Detect which cell encompasses the target text, then output its [x, y] center coordinate. 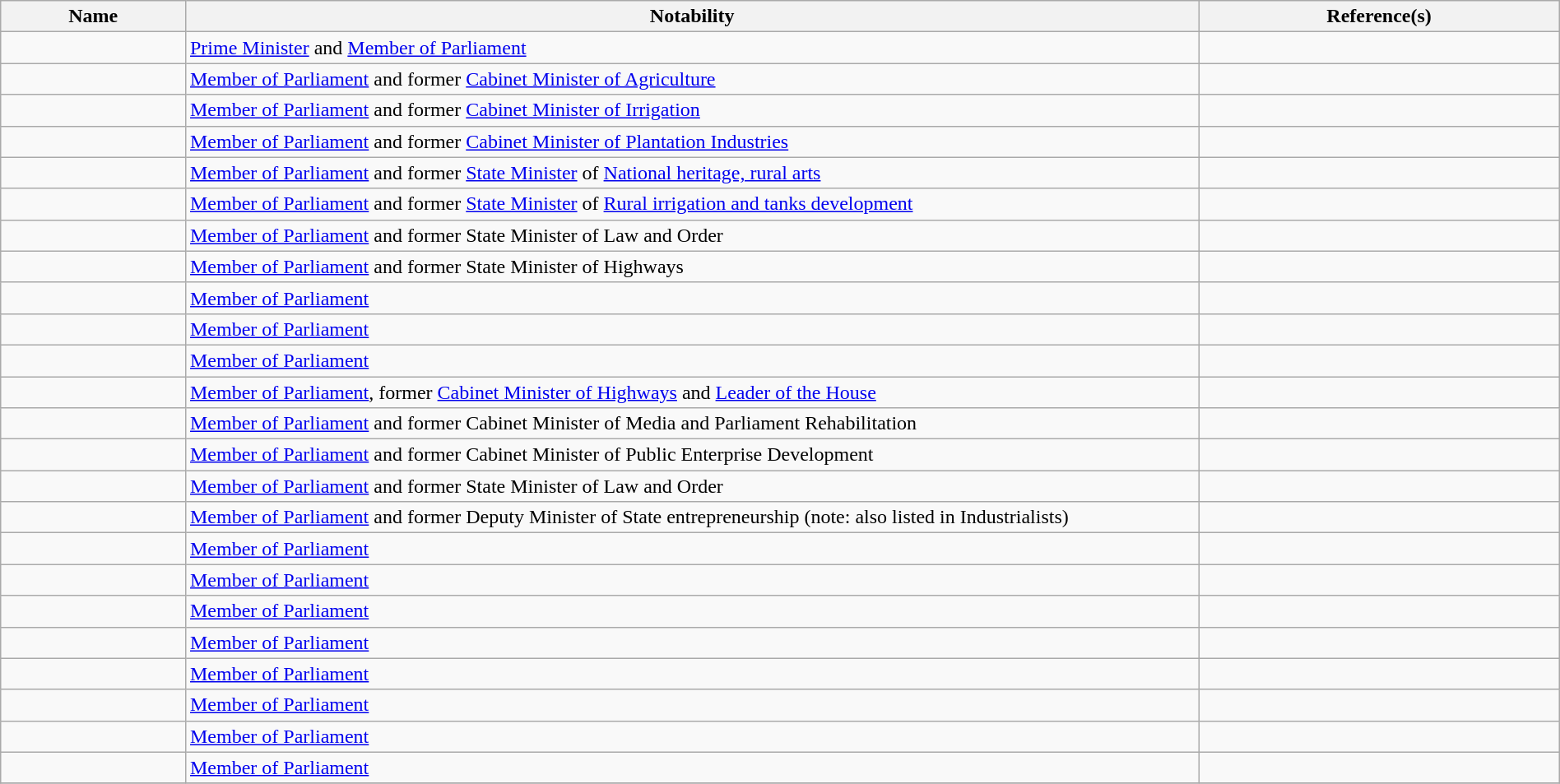
Reference(s) [1379, 16]
Member of Parliament and former Cabinet Minister of Public Enterprise Development [691, 455]
Member of Parliament and former Deputy Minister of State entrepreneurship (note: also listed in Industrialists) [691, 517]
Member of Parliament and former State Minister of National heritage, rural arts [691, 173]
Notability [691, 16]
Member of Parliament and former Cabinet Minister of Plantation Industries [691, 141]
Member of Parliament and former Cabinet Minister of Media and Parliament Rehabilitation [691, 424]
Name [94, 16]
Member of Parliament and former State Minister of Highways [691, 267]
Prime Minister and Member of Parliament [691, 48]
Member of Parliament, former Cabinet Minister of Highways and Leader of the House [691, 392]
Member of Parliament and former Cabinet Minister of Agriculture [691, 79]
Member of Parliament and former Cabinet Minister of Irrigation [691, 110]
Member of Parliament and former State Minister of Rural irrigation and tanks development [691, 204]
